Detect which cell encompasses the target text, then output its [X, Y] center coordinate. 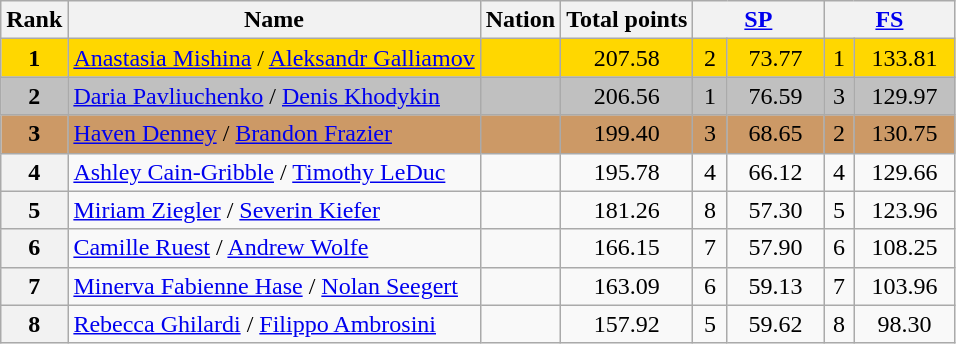
103.96 [904, 286]
Anastasia Mishina / Aleksandr Galliamov [274, 58]
157.92 [627, 324]
59.13 [776, 286]
68.65 [776, 134]
163.09 [627, 286]
Total points [627, 20]
73.77 [776, 58]
Minerva Fabienne Hase / Nolan Seegert [274, 286]
SP [758, 20]
Rebecca Ghilardi / Filippo Ambrosini [274, 324]
129.97 [904, 96]
98.30 [904, 324]
166.15 [627, 248]
59.62 [776, 324]
207.58 [627, 58]
Rank [34, 20]
Camille Ruest / Andrew Wolfe [274, 248]
130.75 [904, 134]
133.81 [904, 58]
195.78 [627, 172]
FS [890, 20]
66.12 [776, 172]
76.59 [776, 96]
123.96 [904, 210]
199.40 [627, 134]
181.26 [627, 210]
Daria Pavliuchenko / Denis Khodykin [274, 96]
57.30 [776, 210]
206.56 [627, 96]
Miriam Ziegler / Severin Kiefer [274, 210]
108.25 [904, 248]
Ashley Cain-Gribble / Timothy LeDuc [274, 172]
129.66 [904, 172]
57.90 [776, 248]
Name [274, 20]
Haven Denney / Brandon Frazier [274, 134]
Nation [520, 20]
